Output the [X, Y] coordinate of the center of the cell containing the given text.  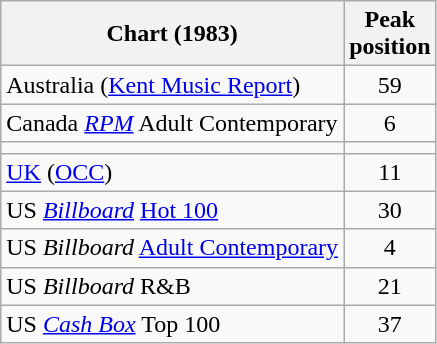
Canada RPM Adult Contemporary [172, 123]
30 [390, 210]
US Billboard Hot 100 [172, 210]
59 [390, 85]
Chart (1983) [172, 34]
6 [390, 123]
4 [390, 248]
US Billboard Adult Contemporary [172, 248]
US Billboard R&B [172, 286]
US Cash Box Top 100 [172, 324]
Australia (Kent Music Report) [172, 85]
21 [390, 286]
Peakposition [390, 34]
37 [390, 324]
UK (OCC) [172, 172]
11 [390, 172]
